Identify which cell holds the provided text, then report its [x, y] central coordinate. 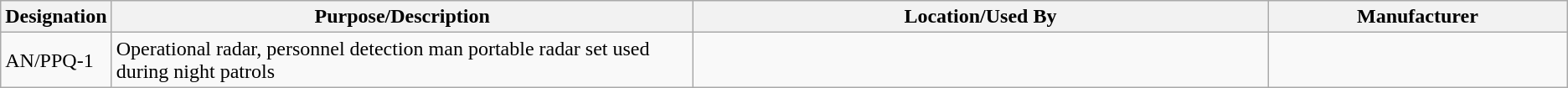
Manufacturer [1418, 17]
Purpose/Description [402, 17]
Operational radar, personnel detection man portable radar set used during night patrols [402, 60]
Designation [56, 17]
Location/Used By [980, 17]
AN/PPQ-1 [56, 60]
